Scan for the cell matching the given text and deliver its (X, Y) coordinate at center. 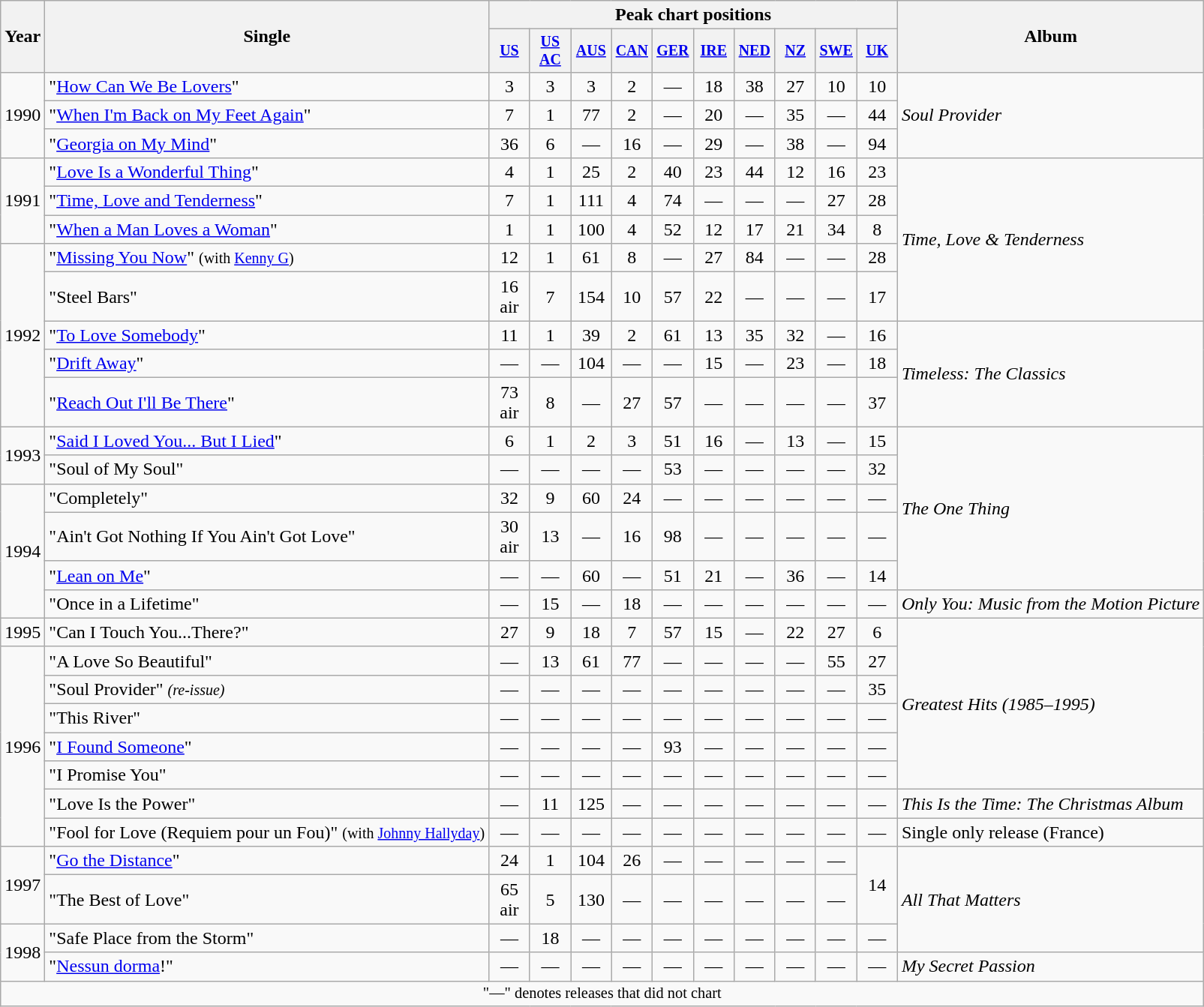
130 (591, 900)
AUS (591, 51)
1990 (23, 115)
93 (673, 747)
"To Love Somebody" (267, 335)
125 (591, 804)
39 (591, 335)
Single only release (France) (1050, 832)
Album (1050, 37)
"Soul Provider" (re-issue) (267, 689)
Peak chart positions (693, 15)
"Love Is a Wonderful Thing" (267, 172)
"Lean on Me" (267, 575)
111 (591, 201)
NED (755, 51)
29 (713, 143)
94 (877, 143)
"Go the Distance" (267, 861)
SWE (836, 51)
Timeless: The Classics (1050, 373)
"Soul of My Soul" (267, 469)
34 (836, 229)
"Drift Away" (267, 364)
Single (267, 37)
"The Best of Love" (267, 900)
26 (632, 861)
100 (591, 229)
"Completely" (267, 498)
"I Promise You" (267, 775)
98 (673, 537)
Time, Love & Tenderness (1050, 238)
1996 (23, 746)
This Is the Time: The Christmas Album (1050, 804)
NZ (795, 51)
1992 (23, 335)
"Time, Love and Tenderness" (267, 201)
Only You: Music from the Motion Picture (1050, 604)
"How Can We Be Lovers" (267, 86)
"When I'm Back on My Feet Again" (267, 115)
53 (673, 469)
20 (713, 115)
1993 (23, 455)
US (509, 51)
16 air (509, 297)
UK (877, 51)
1997 (23, 885)
"Reach Out I'll Be There" (267, 402)
154 (591, 297)
"Safe Place from the Storm" (267, 938)
73 air (509, 402)
84 (755, 258)
55 (836, 661)
65 air (509, 900)
All That Matters (1050, 900)
"I Found Someone" (267, 747)
"Ain't Got Nothing If You Ain't Got Love" (267, 537)
IRE (713, 51)
"When a Man Loves a Woman" (267, 229)
1995 (23, 632)
"This River" (267, 718)
"Missing You Now" (with Kenny G) (267, 258)
25 (591, 172)
5 (550, 900)
The One Thing (1050, 508)
My Secret Passion (1050, 967)
GER (673, 51)
US AC (550, 51)
Year (23, 37)
Greatest Hits (1985–1995) (1050, 703)
"Love Is the Power" (267, 804)
CAN (632, 51)
74 (673, 201)
30 air (509, 537)
1991 (23, 200)
Soul Provider (1050, 115)
"Nessun dorma!" (267, 967)
37 (877, 402)
40 (673, 172)
"Said I Loved You... But I Lied" (267, 441)
1994 (23, 550)
"Once in a Lifetime" (267, 604)
1998 (23, 952)
"Georgia on My Mind" (267, 143)
"—" denotes releases that did not chart (602, 994)
"Fool for Love (Requiem pour un Fou)" (with Johnny Hallyday) (267, 832)
"Steel Bars" (267, 297)
"A Love So Beautiful" (267, 661)
52 (673, 229)
"Can I Touch You...There?" (267, 632)
